Identify which cell holds the provided text, then report its [x, y] central coordinate. 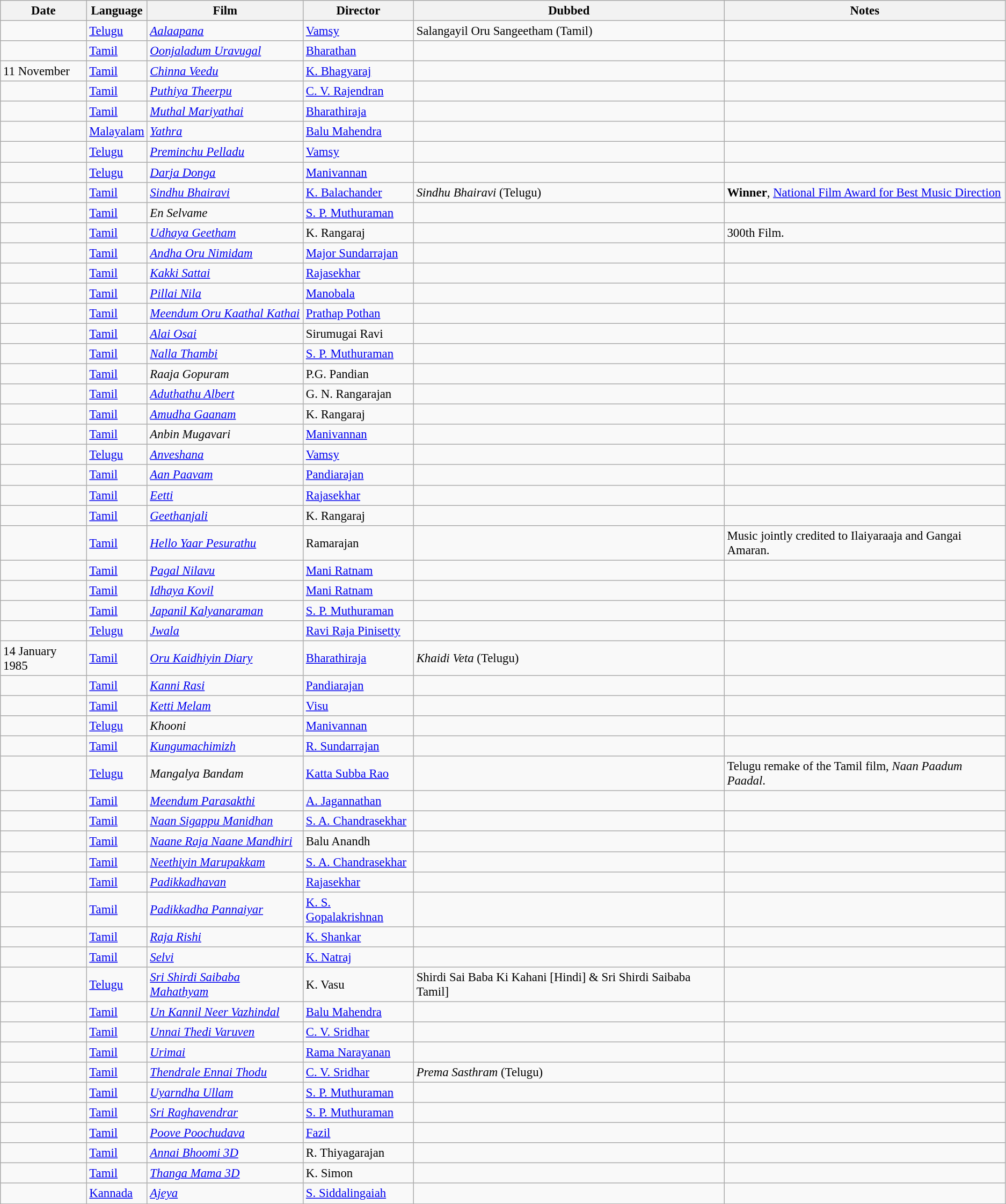
Pagal Nilavu [225, 570]
Katta Subba Rao [359, 773]
Oru Kaidhiyin Diary [225, 658]
K. Bhagyaraj [359, 71]
K. Natraj [359, 957]
K. Shankar [359, 937]
Uyarndha Ullam [225, 1093]
Selvi [225, 957]
Naane Raja Naane Mandhiri [225, 842]
Rama Narayanan [359, 1052]
Date [43, 11]
Alai Osai [225, 333]
Shirdi Sai Baba Ki Kahani [Hindi] & Sri Shirdi Saibaba Tamil] [569, 985]
Hello Yaar Pesurathu [225, 542]
Khaidi Veta (Telugu) [569, 658]
Udhaya Geetham [225, 233]
Malayalam [117, 132]
Ketti Melam [225, 706]
Pillai Nila [225, 293]
Aan Paavam [225, 475]
Chinna Veedu [225, 71]
Geethanjali [225, 516]
Nalla Thambi [225, 354]
Manobala [359, 293]
K. S. Gopalakrishnan [359, 910]
Major Sundarrajan [359, 253]
Dubbed [569, 11]
Bharathan [359, 51]
Idhaya Kovil [225, 591]
Padikkadhavan [225, 882]
R. Thiyagarajan [359, 1153]
Mangalya Bandam [225, 773]
Sirumugai Ravi [359, 333]
Unnai Thedi Varuven [225, 1032]
Poove Poochudava [225, 1133]
Japanil Kalyanaraman [225, 611]
Salangayil Oru Sangeetham (Tamil) [569, 31]
A. Jagannathan [359, 801]
Director [359, 11]
Darja Donga [225, 172]
Fazil [359, 1133]
Urimai [225, 1052]
Anbin Mugavari [225, 434]
Visu [359, 706]
Yathra [225, 132]
Preminchu Pelladu [225, 152]
Film [225, 11]
Kanni Rasi [225, 686]
Thendrale Ennai Thodu [225, 1072]
Sri Raghavendrar [225, 1113]
Notes [864, 11]
Language [117, 11]
R. Sundarrajan [359, 746]
Ravi Raja Pinisetty [359, 631]
Anveshana [225, 455]
Kakki Sattai [225, 273]
K. Simon [359, 1173]
G. N. Rangarajan [359, 394]
Aalaapana [225, 31]
Muthal Mariyathai [225, 112]
Jwala [225, 631]
K. Vasu [359, 985]
Sri Shirdi Saibaba Mahathyam [225, 985]
En Selvame [225, 213]
Khooni [225, 726]
Telugu remake of the Tamil film, Naan Paadum Paadal. [864, 773]
Sindhu Bhairavi [225, 192]
300th Film. [864, 233]
Raaja Gopuram [225, 374]
Kungumachimizh [225, 746]
Meendum Oru Kaathal Kathai [225, 314]
Music jointly credited to Ilaiyaraaja and Gangai Amaran. [864, 542]
14 January 1985 [43, 658]
Eetti [225, 495]
Un Kannil Neer Vazhindal [225, 1012]
Puthiya Theerpu [225, 91]
Prema Sasthram (Telugu) [569, 1072]
Andha Oru Nimidam [225, 253]
Annai Bhoomi 3D [225, 1153]
Padikkadha Pannaiyar [225, 910]
Oonjaladum Uravugal [225, 51]
Ajeya [225, 1194]
Amudha Gaanam [225, 415]
Ramarajan [359, 542]
Kannada [117, 1194]
Prathap Pothan [359, 314]
Balu Anandh [359, 842]
S. Siddalingaiah [359, 1194]
Winner, National Film Award for Best Music Direction [864, 192]
Aduthathu Albert [225, 394]
11 November [43, 71]
Meendum Parasakthi [225, 801]
Neethiyin Marupakkam [225, 862]
K. Balachander [359, 192]
C. V. Rajendran [359, 91]
Raja Rishi [225, 937]
P.G. Pandian [359, 374]
Thanga Mama 3D [225, 1173]
Sindhu Bhairavi (Telugu) [569, 192]
Naan Sigappu Manidhan [225, 821]
